Find where the given text appears and provide that cell's center as [X, Y] coordinate. 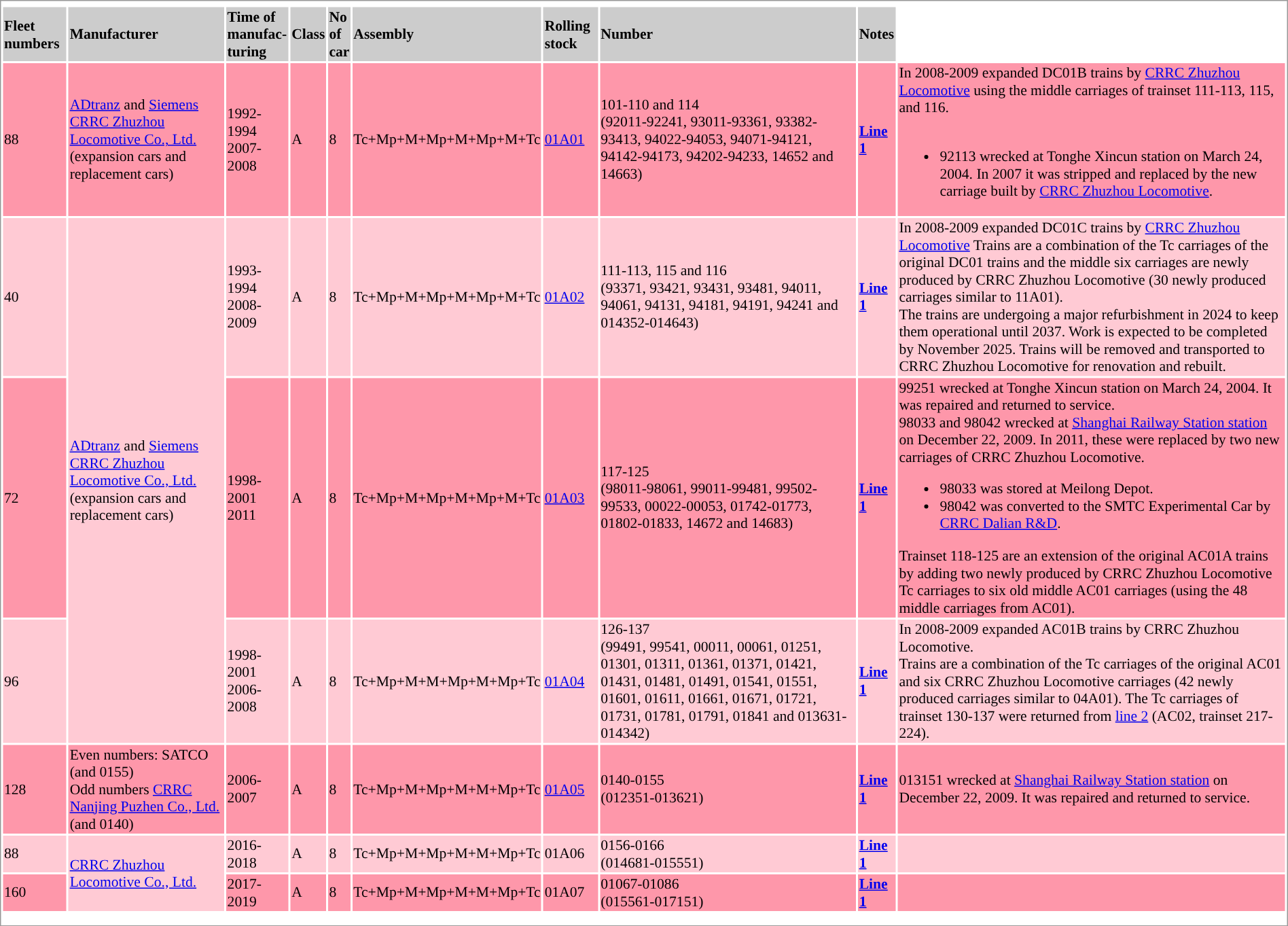
2016-2018 [257, 853]
Even numbers: SATCO (and 0155)Odd numbers CRRC Nanjing Puzhen Co., Ltd. (and 0140) [147, 789]
160 [35, 892]
2006-2007 [257, 789]
CRRC Zhuzhou Locomotive Co., Ltd. [147, 872]
96 [35, 681]
01A07 [571, 892]
Time of manufac-turing [257, 34]
01A03 [571, 497]
1998-20012006-2008 [257, 681]
01A01 [571, 140]
0156-0166(014681-015551) [728, 853]
1992-19942007-2008 [257, 140]
1993-19942008-2009 [257, 297]
013151 wrecked at Shanghai Railway Station station on December 22, 2009. It was repaired and returned to service. [1092, 789]
Assembly [447, 34]
2017-2019 [257, 892]
Fleet numbers [35, 34]
01A06 [571, 853]
01A04 [571, 681]
72 [35, 497]
Number [728, 34]
111-113, 115 and 116(93371, 93421, 93431, 93481, 94011, 94061, 94131, 94181, 94191, 94241 and 014352-014643) [728, 297]
01A05 [571, 789]
Tc+Mp+M+M+Mp+M+Mp+Tc [447, 681]
40 [35, 297]
Notes [877, 34]
Manufacturer [147, 34]
0140-0155(012351-013621) [728, 789]
No of car [340, 34]
Class [308, 34]
Rolling stock [571, 34]
128 [35, 789]
1998-20012011 [257, 497]
01A02 [571, 297]
01067-01086(015561-017151) [728, 892]
101-110 and 114(92011-92241, 93011-93361, 93382-93413, 94022-94053, 94071-94121, 94142-94173, 94202-94233, 14652 and 14663) [728, 140]
117-125(98011-98061, 99011-99481, 99502-99533, 00022-00053, 01742-01773, 01802-01833, 14672 and 14683) [728, 497]
